Search for the cell housing the specified text and yield its [X, Y] center coordinate. 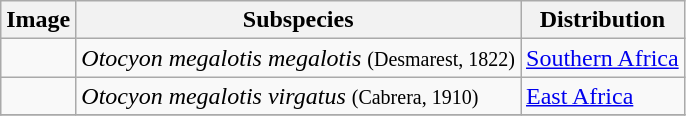
East Africa [602, 96]
Distribution [602, 20]
Subspecies [298, 20]
Otocyon megalotis megalotis (Desmarest, 1822) [298, 58]
Otocyon megalotis virgatus (Cabrera, 1910) [298, 96]
Image [38, 20]
Southern Africa [602, 58]
